Return [x, y] of the center of cell containing provided text 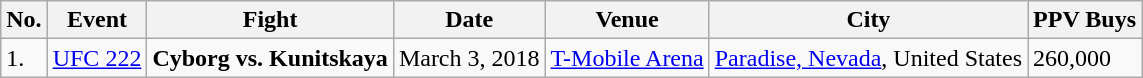
Fight [270, 20]
Venue [627, 20]
Paradise, Nevada, United States [868, 58]
PPV Buys [1085, 20]
Date [469, 20]
T-Mobile Arena [627, 58]
City [868, 20]
Cyborg vs. Kunitskaya [270, 58]
260,000 [1085, 58]
1. [24, 58]
Event [97, 20]
March 3, 2018 [469, 58]
No. [24, 20]
UFC 222 [97, 58]
